Search for the cell housing the specified text and yield its [x, y] center coordinate. 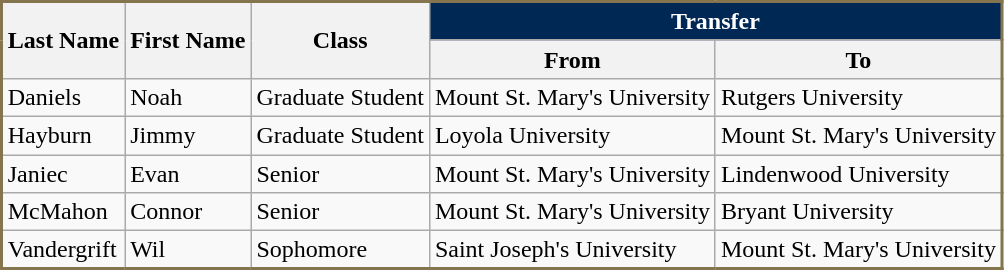
McMahon [64, 212]
Rutgers University [858, 97]
Bryant University [858, 212]
Noah [188, 97]
Loyola University [572, 135]
Transfer [716, 22]
To [858, 59]
Class [340, 40]
Jimmy [188, 135]
Sophomore [340, 250]
Vandergrift [64, 250]
Connor [188, 212]
Lindenwood University [858, 173]
Saint Joseph's University [572, 250]
From [572, 59]
Hayburn [64, 135]
Janiec [64, 173]
First Name [188, 40]
Evan [188, 173]
Last Name [64, 40]
Daniels [64, 97]
Wil [188, 250]
